Return the (X, Y) coordinate for the center point of the cell that contains the specified text.  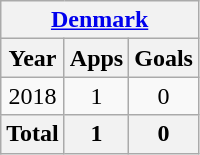
Apps (96, 58)
Denmark (100, 20)
Year (33, 58)
Total (33, 134)
2018 (33, 96)
Goals (164, 58)
